Scan for the cell matching the given text and deliver its (X, Y) coordinate at center. 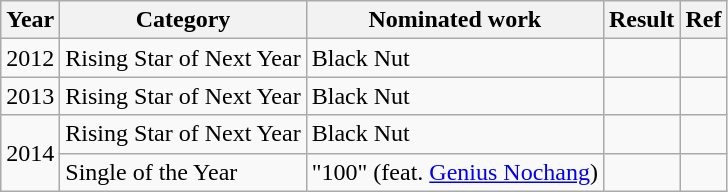
Single of the Year (183, 172)
Year (30, 20)
2014 (30, 153)
2012 (30, 58)
2013 (30, 96)
Result (641, 20)
Nominated work (454, 20)
Ref (704, 20)
Category (183, 20)
"100" (feat. Genius Nochang) (454, 172)
